Return [X, Y] of the center of cell containing provided text 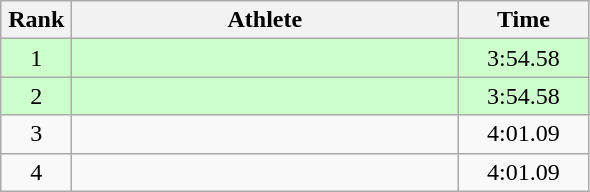
Athlete [265, 20]
3 [36, 134]
Time [524, 20]
Rank [36, 20]
4 [36, 172]
2 [36, 96]
1 [36, 58]
